Find where the given text appears and provide that cell's center as [x, y] coordinate. 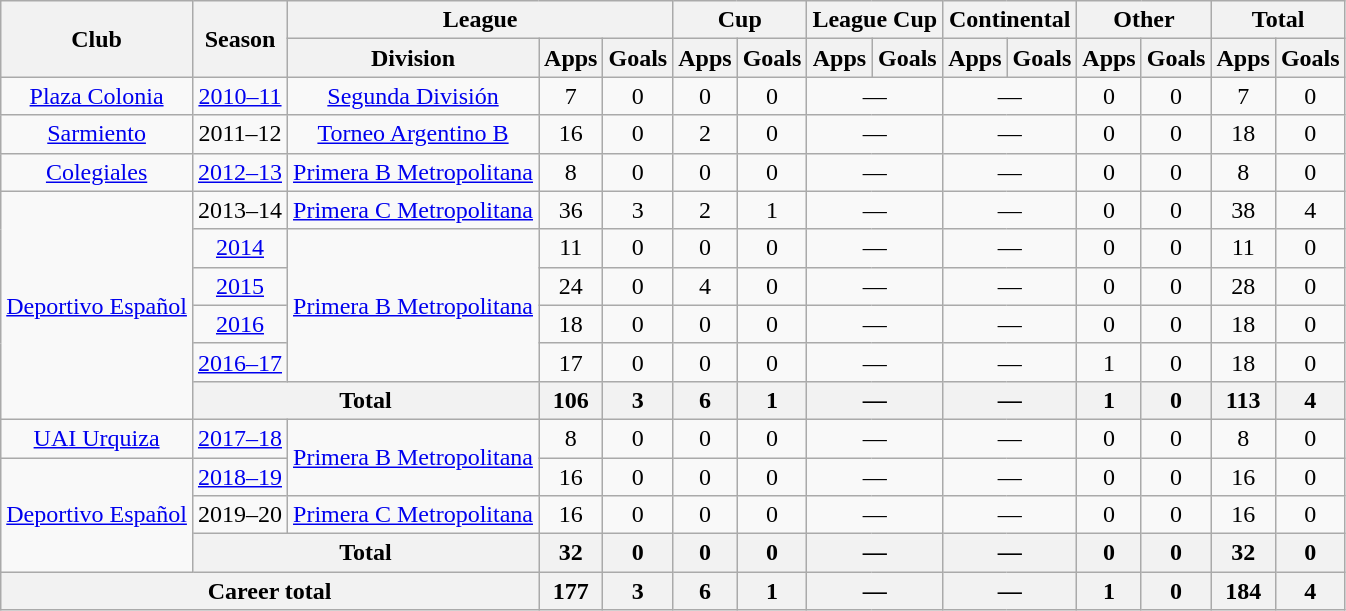
113 [1243, 400]
Torneo Argentino B [414, 134]
2018–19 [240, 477]
Plaza Colonia [97, 96]
2011–12 [240, 134]
2016–17 [240, 362]
2019–20 [240, 515]
UAI Urquiza [97, 438]
2013–14 [240, 210]
2012–13 [240, 172]
League [480, 20]
Colegiales [97, 172]
38 [1243, 210]
Sarmiento [97, 134]
36 [571, 210]
Season [240, 39]
Career total [270, 591]
17 [571, 362]
League Cup [875, 20]
106 [571, 400]
Club [97, 39]
Continental [1010, 20]
177 [571, 591]
2017–18 [240, 438]
2016 [240, 324]
Division [414, 58]
Other [1144, 20]
Cup [740, 20]
2014 [240, 248]
2015 [240, 286]
184 [1243, 591]
2010–11 [240, 96]
Segunda División [414, 96]
28 [1243, 286]
24 [571, 286]
